Output the (x, y) coordinate of the center of the cell containing the given text.  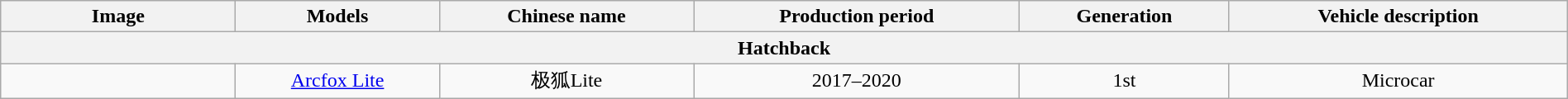
Hatchback (784, 48)
Vehicle description (1398, 16)
Image (118, 16)
1st (1125, 81)
Arcfox Lite (337, 81)
2017–2020 (857, 81)
Models (337, 16)
Production period (857, 16)
Chinese name (566, 16)
极狐Lite (566, 81)
Generation (1125, 16)
Microcar (1398, 81)
